Provide the (X, Y) coordinate of the cell's center where the given text is located.  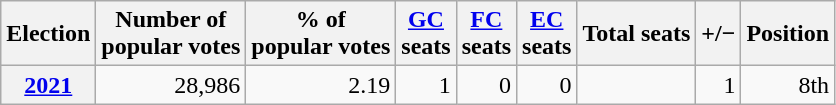
% ofpopular votes (321, 34)
Number ofpopular votes (171, 34)
Election (48, 34)
ECseats (547, 34)
Total seats (636, 34)
28,986 (171, 85)
8th (788, 85)
+/− (718, 34)
Position (788, 34)
2021 (48, 85)
2.19 (321, 85)
FCseats (486, 34)
GCseats (426, 34)
